Locate the cell with the specified text and output its [x, y] center coordinate. 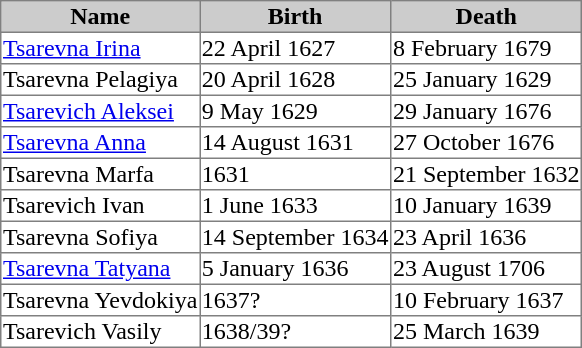
14 August 1631 [296, 143]
Tsarevna Marfa [100, 174]
Tsarevna Pelagiya [100, 80]
Death [486, 17]
Tsarevna Sofiya [100, 237]
25 March 1639 [486, 332]
1637? [296, 300]
Tsarevna Anna [100, 143]
27 October 1676 [486, 143]
1631 [296, 174]
Tsarevich Vasily [100, 332]
1638/39? [296, 332]
21 September 1632 [486, 174]
Name [100, 17]
Tsarevich Ivan [100, 206]
Birth [296, 17]
Tsarevna Yevdokiya [100, 300]
22 April 1627 [296, 48]
8 February 1679 [486, 48]
1 June 1633 [296, 206]
25 January 1629 [486, 80]
Tsarevna Tatyana [100, 269]
5 January 1636 [296, 269]
10 February 1637 [486, 300]
9 May 1629 [296, 111]
14 September 1634 [296, 237]
29 January 1676 [486, 111]
23 April 1636 [486, 237]
23 August 1706 [486, 269]
Tsarevich Aleksei [100, 111]
Tsarevna Irina [100, 48]
10 January 1639 [486, 206]
20 April 1628 [296, 80]
